Provide the [X, Y] coordinate of the cell's center where the given text is located.  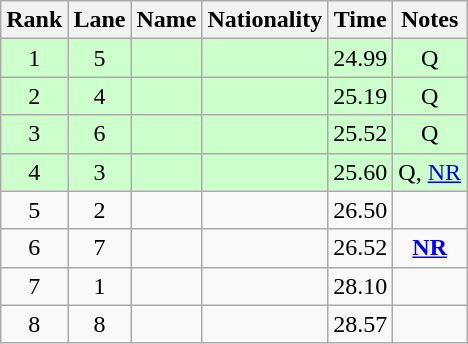
NR [430, 248]
Nationality [265, 20]
Lane [100, 20]
Q, NR [430, 172]
25.19 [360, 96]
Time [360, 20]
Name [166, 20]
Rank [34, 20]
26.50 [360, 210]
25.52 [360, 134]
Notes [430, 20]
28.57 [360, 324]
25.60 [360, 172]
26.52 [360, 248]
24.99 [360, 58]
28.10 [360, 286]
